Locate the cell with the specified text and output its (x, y) center coordinate. 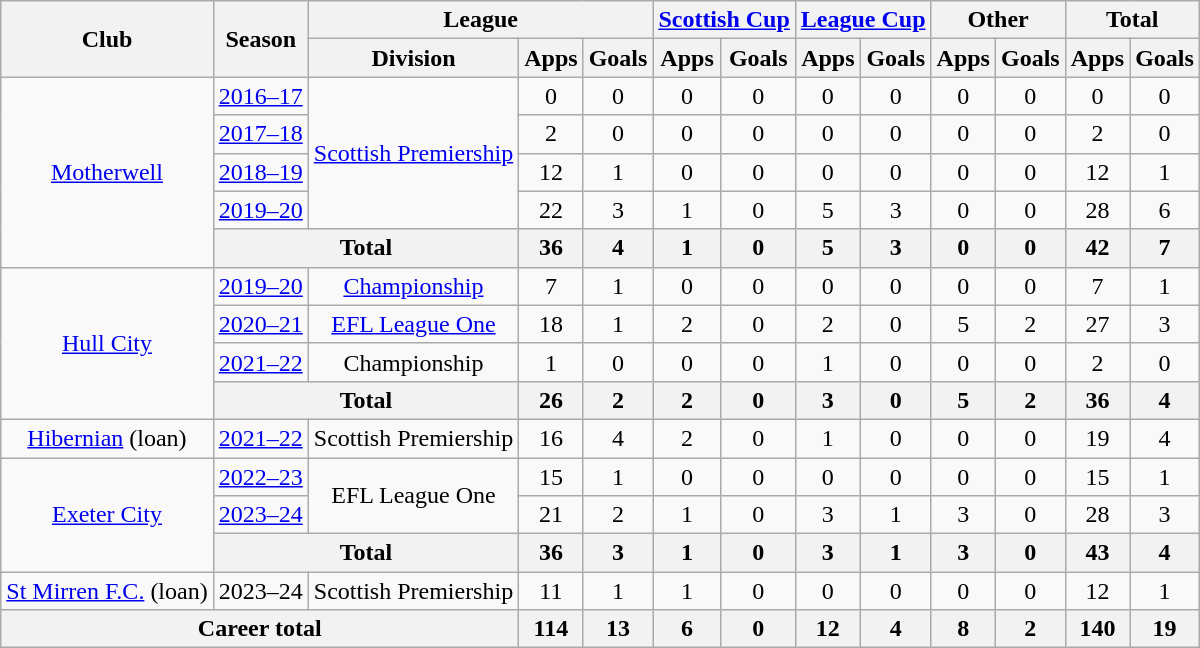
2018–19 (260, 172)
18 (551, 324)
2022–23 (260, 477)
League (480, 20)
27 (1097, 324)
42 (1097, 248)
21 (551, 515)
Hull City (107, 343)
11 (551, 591)
Other (998, 20)
2020–21 (260, 324)
Exeter City (107, 515)
Scottish Cup (724, 20)
2017–18 (260, 134)
140 (1097, 629)
Motherwell (107, 172)
Hibernian (loan) (107, 438)
8 (963, 629)
22 (551, 210)
2016–17 (260, 96)
Season (260, 39)
St Mirren F.C. (loan) (107, 591)
Division (413, 58)
16 (551, 438)
26 (551, 400)
Career total (260, 629)
Club (107, 39)
43 (1097, 553)
League Cup (863, 20)
114 (551, 629)
13 (618, 629)
